Extract the (X, Y) coordinate from the center of the cell holding the provided text.  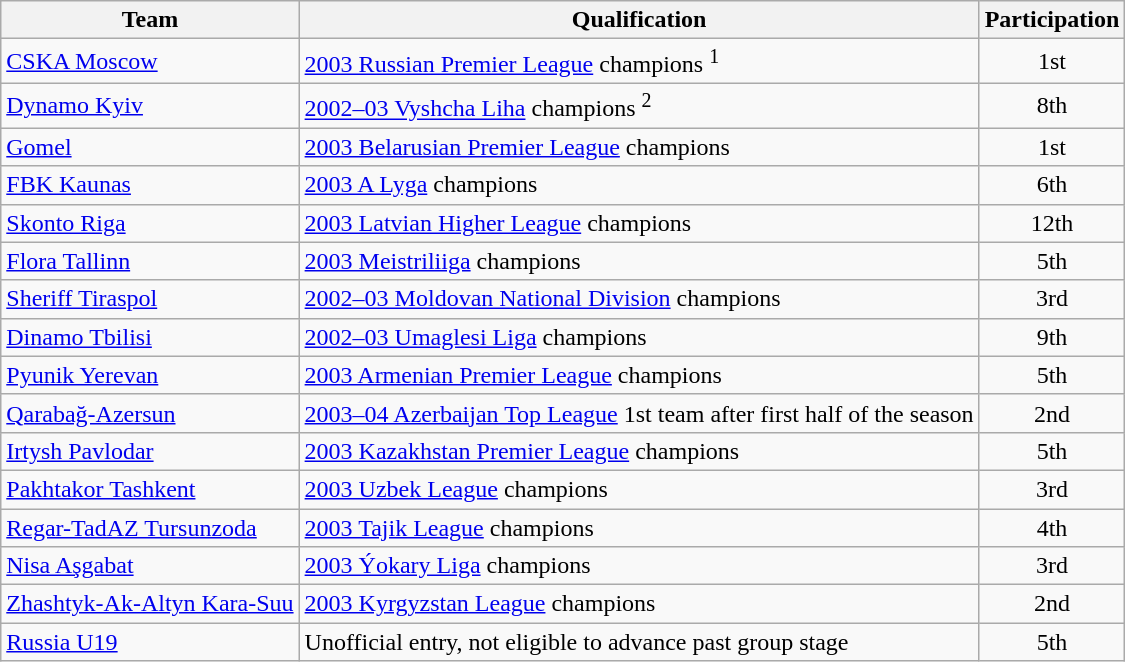
2003 Latvian Higher League champions (639, 223)
2002–03 Umaglesi Liga champions (639, 337)
Qualification (639, 20)
Flora Tallinn (150, 261)
9th (1052, 337)
2002–03 Moldovan National Division champions (639, 299)
2003 Uzbek League champions (639, 489)
Dinamo Tbilisi (150, 337)
2003 Kyrgyzstan League champions (639, 604)
2003 Tajik League champions (639, 528)
2003 Armenian Premier League champions (639, 375)
2003–04 Azerbaijan Top League 1st team after first half of the season (639, 413)
Gomel (150, 147)
2003 Russian Premier League champions 1 (639, 62)
6th (1052, 185)
4th (1052, 528)
Irtysh Pavlodar (150, 451)
FBK Kaunas (150, 185)
Team (150, 20)
Participation (1052, 20)
8th (1052, 106)
2002–03 Vyshcha Liha champions 2 (639, 106)
Nisa Aşgabat (150, 566)
Regar-TadAZ Tursunzoda (150, 528)
Zhashtyk-Ak-Altyn Kara-Suu (150, 604)
2003 Kazakhstan Premier League champions (639, 451)
Sheriff Tiraspol (150, 299)
2003 Meistriliiga champions (639, 261)
Pakhtakor Tashkent (150, 489)
2003 Ýokary Liga champions (639, 566)
Unofficial entry, not eligible to advance past group stage (639, 642)
Qarabağ-Azersun (150, 413)
2003 A Lyga champions (639, 185)
CSKA Moscow (150, 62)
Skonto Riga (150, 223)
Pyunik Yerevan (150, 375)
Russia U19 (150, 642)
Dynamo Kyiv (150, 106)
12th (1052, 223)
2003 Belarusian Premier League champions (639, 147)
